Scan for the cell matching the given text and deliver its (X, Y) coordinate at center. 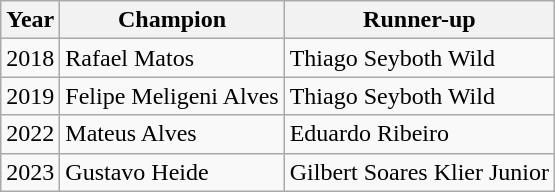
Year (30, 20)
Gustavo Heide (172, 172)
Eduardo Ribeiro (419, 134)
Felipe Meligeni Alves (172, 96)
Rafael Matos (172, 58)
2019 (30, 96)
Champion (172, 20)
2022 (30, 134)
2018 (30, 58)
Runner-up (419, 20)
Gilbert Soares Klier Junior (419, 172)
Mateus Alves (172, 134)
2023 (30, 172)
